Extract the (x, y) coordinate from the center of the cell holding the provided text.  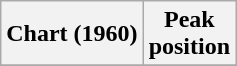
Chart (1960) (72, 34)
Peakposition (189, 34)
